Detect which cell encompasses the target text, then output its [x, y] center coordinate. 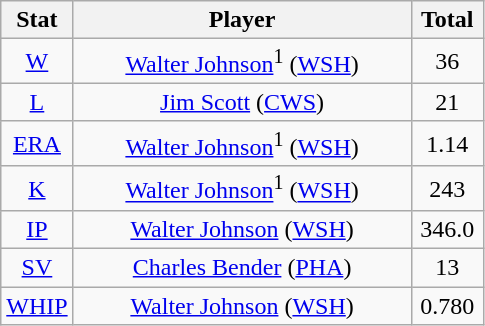
W [37, 62]
SV [37, 268]
K [37, 188]
36 [447, 62]
13 [447, 268]
243 [447, 188]
1.14 [447, 144]
WHIP [37, 306]
346.0 [447, 230]
21 [447, 102]
Stat [37, 20]
Player [242, 20]
ERA [37, 144]
Charles Bender (PHA) [242, 268]
0.780 [447, 306]
Jim Scott (CWS) [242, 102]
L [37, 102]
Total [447, 20]
IP [37, 230]
